Identify which cell holds the provided text, then report its [X, Y] central coordinate. 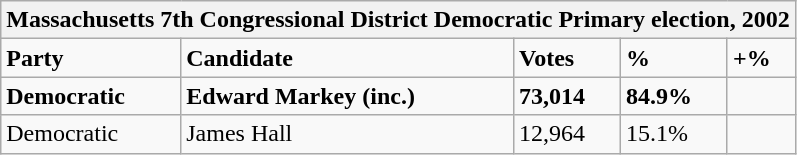
Candidate [348, 58]
% [674, 58]
12,964 [568, 134]
Massachusetts 7th Congressional District Democratic Primary election, 2002 [398, 20]
James Hall [348, 134]
Party [91, 58]
+% [761, 58]
73,014 [568, 96]
Edward Markey (inc.) [348, 96]
15.1% [674, 134]
Votes [568, 58]
84.9% [674, 96]
